Scan for the cell matching the given text and deliver its (X, Y) coordinate at center. 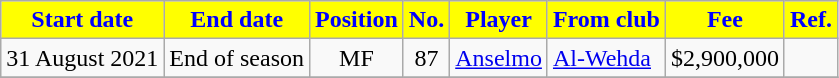
Position (357, 20)
87 (426, 58)
End of season (237, 58)
Al-Wehda (606, 58)
Anselmo (499, 58)
Ref. (810, 20)
31 August 2021 (82, 58)
From club (606, 20)
MF (357, 58)
Fee (724, 20)
No. (426, 20)
Player (499, 20)
Start date (82, 20)
$2,900,000 (724, 58)
End date (237, 20)
